Capture the cell that displays the provided text and extract its (x, y) central coordinate. 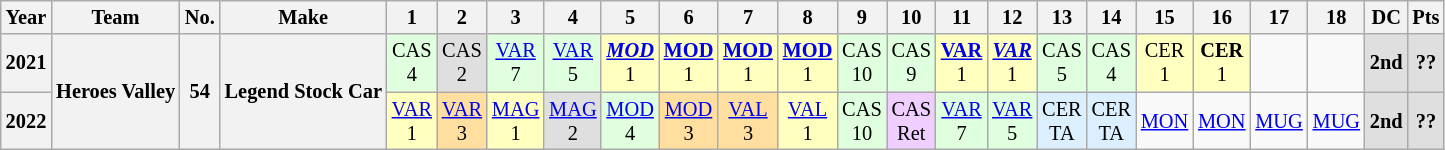
No. (200, 17)
2021 (26, 63)
Legend Stock Car (304, 92)
MOD4 (630, 121)
2022 (26, 121)
VAR3 (462, 121)
MOD3 (689, 121)
DC (1386, 17)
5 (630, 17)
7 (748, 17)
11 (962, 17)
8 (808, 17)
VAL1 (808, 121)
Heroes Valley (116, 92)
3 (516, 17)
17 (1278, 17)
14 (1112, 17)
6 (689, 17)
54 (200, 92)
VAL3 (748, 121)
2 (462, 17)
CAS9 (912, 63)
10 (912, 17)
16 (1222, 17)
CAS2 (462, 63)
MAG1 (516, 121)
Make (304, 17)
MAG2 (572, 121)
18 (1336, 17)
Pts (1426, 17)
4 (572, 17)
15 (1164, 17)
12 (1012, 17)
CAS5 (1062, 63)
Year (26, 17)
9 (862, 17)
1 (412, 17)
13 (1062, 17)
CASRet (912, 121)
Team (116, 17)
